Capture the cell that displays the provided text and extract its (x, y) central coordinate. 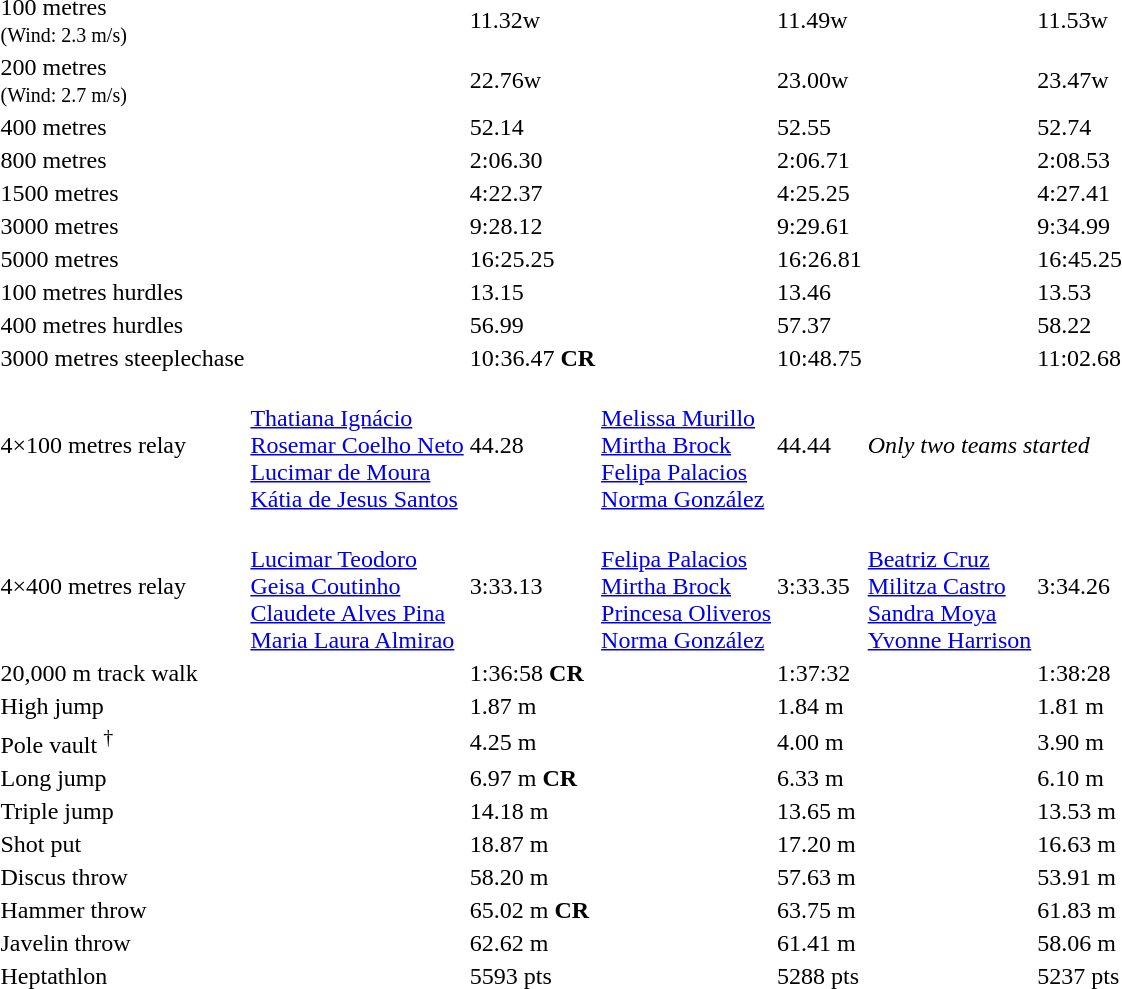
13.65 m (820, 811)
18.87 m (532, 844)
3:33.35 (820, 586)
9:29.61 (820, 226)
57.37 (820, 325)
52.14 (532, 127)
61.41 m (820, 943)
Felipa PalaciosMirtha BrockPrincesa OliverosNorma González (686, 586)
1.87 m (532, 706)
Thatiana IgnácioRosemar Coelho NetoLucimar de MouraKátia de Jesus Santos (357, 445)
13.46 (820, 292)
22.76w (532, 80)
23.00w (820, 80)
52.55 (820, 127)
3:33.13 (532, 586)
6.33 m (820, 778)
57.63 m (820, 877)
4.00 m (820, 742)
Lucimar TeodoroGeisa CoutinhoClaudete Alves PinaMaria Laura Almirao (357, 586)
65.02 m CR (532, 910)
62.62 m (532, 943)
10:36.47 CR (532, 358)
1.84 m (820, 706)
4.25 m (532, 742)
17.20 m (820, 844)
16:26.81 (820, 259)
6.97 m CR (532, 778)
2:06.30 (532, 160)
63.75 m (820, 910)
44.28 (532, 445)
2:06.71 (820, 160)
Beatriz CruzMilitza CastroSandra MoyaYvonne Harrison (950, 586)
13.15 (532, 292)
Melissa MurilloMirtha BrockFelipa PalaciosNorma González (686, 445)
58.20 m (532, 877)
4:22.37 (532, 193)
44.44 (820, 445)
56.99 (532, 325)
14.18 m (532, 811)
4:25.25 (820, 193)
10:48.75 (820, 358)
16:25.25 (532, 259)
9:28.12 (532, 226)
1:36:58 CR (532, 673)
1:37:32 (820, 673)
